Extract the (x, y) coordinate from the center of the cell holding the provided text.  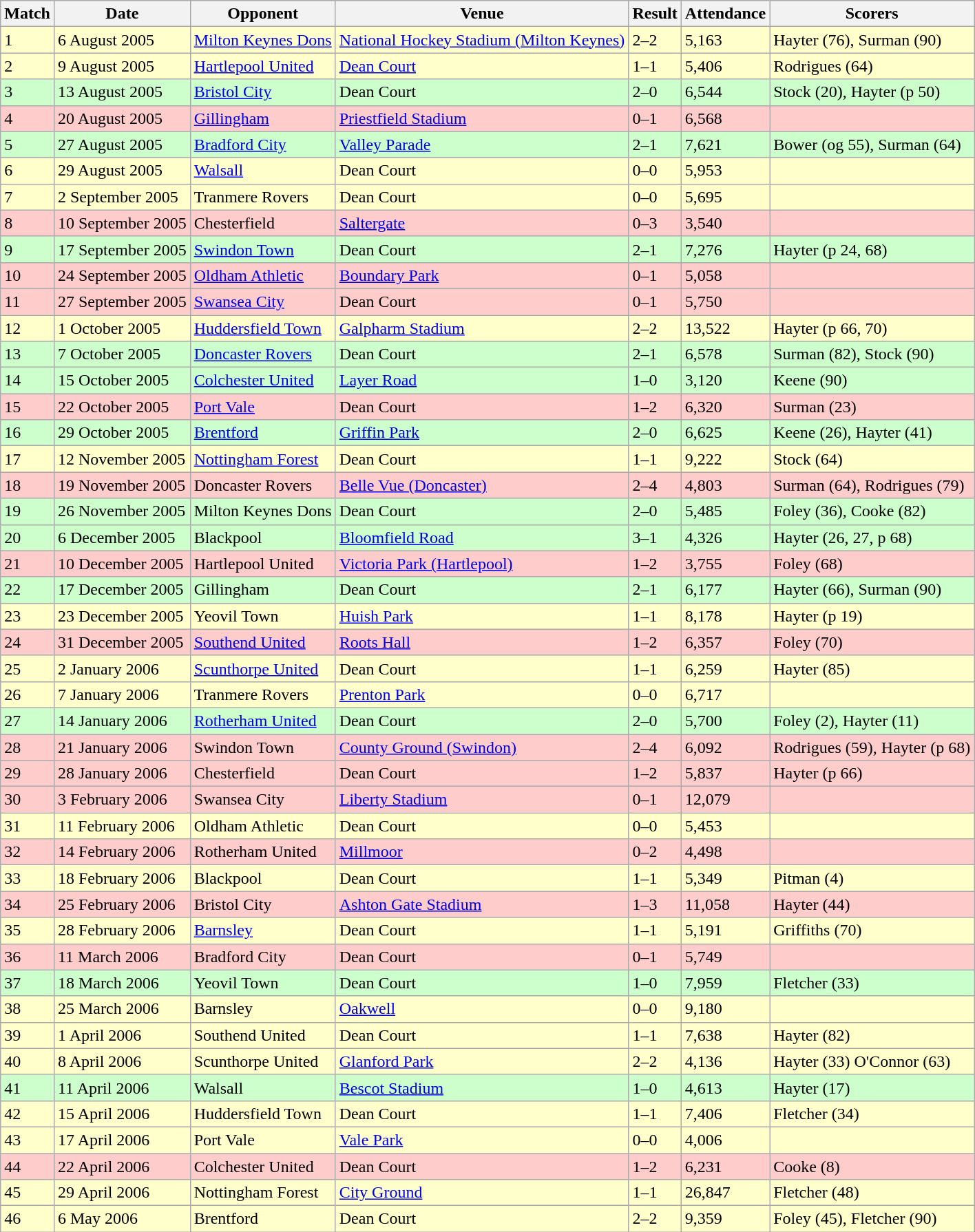
Surman (23) (872, 407)
5,837 (725, 774)
National Hockey Stadium (Milton Keynes) (482, 40)
Scorers (872, 14)
9,180 (725, 1009)
26,847 (725, 1193)
6,320 (725, 407)
Hayter (66), Surman (90) (872, 590)
4,136 (725, 1061)
Rodrigues (64) (872, 66)
4,498 (725, 852)
7,638 (725, 1035)
10 (28, 275)
4,613 (725, 1087)
1 (28, 40)
Stock (20), Hayter (p 50) (872, 92)
Stock (64) (872, 459)
22 (28, 590)
10 September 2005 (122, 223)
7 January 2006 (122, 694)
32 (28, 852)
11 February 2006 (122, 826)
6,625 (725, 433)
35 (28, 931)
7 October 2005 (122, 354)
7,406 (725, 1114)
Oakwell (482, 1009)
Date (122, 14)
26 (28, 694)
6 December 2005 (122, 538)
17 September 2005 (122, 249)
8 April 2006 (122, 1061)
25 March 2006 (122, 1009)
19 November 2005 (122, 485)
29 April 2006 (122, 1193)
6,231 (725, 1167)
Hayter (44) (872, 904)
Bower (og 55), Surman (64) (872, 145)
13,522 (725, 328)
4 (28, 118)
28 (28, 747)
7,276 (725, 249)
25 (28, 668)
1 April 2006 (122, 1035)
6,177 (725, 590)
6,259 (725, 668)
42 (28, 1114)
18 (28, 485)
5,058 (725, 275)
33 (28, 878)
Hayter (33) O'Connor (63) (872, 1061)
City Ground (482, 1193)
2 January 2006 (122, 668)
Hayter (76), Surman (90) (872, 40)
Galpharm Stadium (482, 328)
6 (28, 171)
Boundary Park (482, 275)
9,222 (725, 459)
11 (28, 301)
44 (28, 1167)
11 March 2006 (122, 957)
27 August 2005 (122, 145)
Hayter (82) (872, 1035)
Liberty Stadium (482, 800)
2 September 2005 (122, 197)
0–2 (655, 852)
3,120 (725, 381)
15 October 2005 (122, 381)
Fletcher (33) (872, 983)
20 August 2005 (122, 118)
29 (28, 774)
38 (28, 1009)
5 (28, 145)
28 February 2006 (122, 931)
Ashton Gate Stadium (482, 904)
Hayter (85) (872, 668)
22 October 2005 (122, 407)
11 April 2006 (122, 1087)
46 (28, 1219)
3 (28, 92)
2 (28, 66)
Victoria Park (Hartlepool) (482, 564)
Cooke (8) (872, 1167)
15 April 2006 (122, 1114)
7,621 (725, 145)
Pitman (4) (872, 878)
Opponent (263, 14)
4,803 (725, 485)
5,749 (725, 957)
5,700 (725, 721)
Hayter (p 66, 70) (872, 328)
16 (28, 433)
0–3 (655, 223)
19 (28, 511)
3,540 (725, 223)
Glanford Park (482, 1061)
40 (28, 1061)
Foley (68) (872, 564)
8 (28, 223)
Huish Park (482, 616)
4,006 (725, 1140)
13 (28, 354)
21 January 2006 (122, 747)
14 January 2006 (122, 721)
8,178 (725, 616)
37 (28, 983)
Millmoor (482, 852)
7 (28, 197)
Foley (45), Fletcher (90) (872, 1219)
27 September 2005 (122, 301)
Valley Parade (482, 145)
26 November 2005 (122, 511)
24 (28, 642)
3–1 (655, 538)
3,755 (725, 564)
Roots Hall (482, 642)
30 (28, 800)
43 (28, 1140)
18 February 2006 (122, 878)
23 December 2005 (122, 616)
29 October 2005 (122, 433)
45 (28, 1193)
11,058 (725, 904)
Hayter (p 19) (872, 616)
27 (28, 721)
36 (28, 957)
Griffiths (70) (872, 931)
21 (28, 564)
34 (28, 904)
9 August 2005 (122, 66)
14 February 2006 (122, 852)
31 (28, 826)
Foley (70) (872, 642)
18 March 2006 (122, 983)
Fletcher (48) (872, 1193)
Belle Vue (Doncaster) (482, 485)
Hayter (17) (872, 1087)
17 April 2006 (122, 1140)
Foley (36), Cooke (82) (872, 511)
Prenton Park (482, 694)
3 February 2006 (122, 800)
6,717 (725, 694)
5,695 (725, 197)
12 (28, 328)
Match (28, 14)
Venue (482, 14)
Hayter (p 66) (872, 774)
Foley (2), Hayter (11) (872, 721)
10 December 2005 (122, 564)
28 January 2006 (122, 774)
Hayter (p 24, 68) (872, 249)
22 April 2006 (122, 1167)
5,406 (725, 66)
4,326 (725, 538)
Hayter (26, 27, p 68) (872, 538)
15 (28, 407)
12,079 (725, 800)
Result (655, 14)
9,359 (725, 1219)
6 May 2006 (122, 1219)
Keene (26), Hayter (41) (872, 433)
5,453 (725, 826)
9 (28, 249)
Bloomfield Road (482, 538)
Fletcher (34) (872, 1114)
Bescot Stadium (482, 1087)
5,191 (725, 931)
Griffin Park (482, 433)
5,953 (725, 171)
41 (28, 1087)
31 December 2005 (122, 642)
6,578 (725, 354)
County Ground (Swindon) (482, 747)
14 (28, 381)
Keene (90) (872, 381)
Surman (64), Rodrigues (79) (872, 485)
13 August 2005 (122, 92)
Vale Park (482, 1140)
23 (28, 616)
6,544 (725, 92)
5,750 (725, 301)
5,163 (725, 40)
29 August 2005 (122, 171)
Layer Road (482, 381)
5,349 (725, 878)
1–3 (655, 904)
17 December 2005 (122, 590)
6,092 (725, 747)
6,357 (725, 642)
17 (28, 459)
39 (28, 1035)
6,568 (725, 118)
Surman (82), Stock (90) (872, 354)
5,485 (725, 511)
Priestfield Stadium (482, 118)
6 August 2005 (122, 40)
25 February 2006 (122, 904)
7,959 (725, 983)
Saltergate (482, 223)
24 September 2005 (122, 275)
Attendance (725, 14)
Rodrigues (59), Hayter (p 68) (872, 747)
1 October 2005 (122, 328)
20 (28, 538)
12 November 2005 (122, 459)
